Capture the cell that displays the provided text and extract its (X, Y) central coordinate. 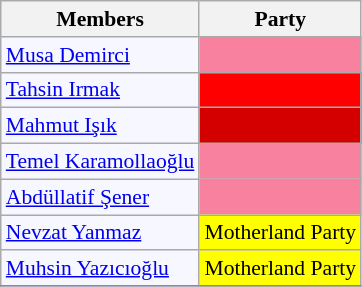
Temel Karamollaoğlu (100, 162)
Nevzat Yanmaz (100, 233)
Muhsin Yazıcıoğlu (100, 269)
Tahsin Irmak (100, 90)
Musa Demirci (100, 55)
Abdüllatif Şener (100, 197)
Mahmut Işık (100, 126)
Party (280, 19)
Members (100, 19)
